Search for the cell housing the specified text and yield its [x, y] center coordinate. 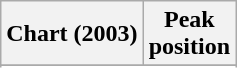
Peakposition [189, 34]
Chart (2003) [72, 34]
